Identify which cell holds the provided text, then report its (x, y) central coordinate. 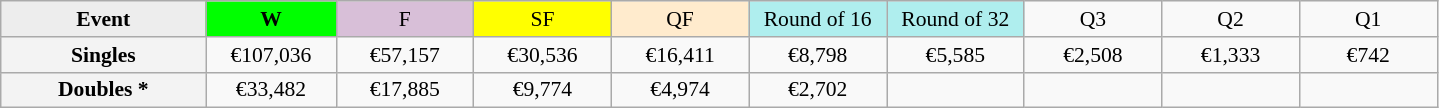
€742 (1368, 55)
€57,157 (405, 55)
Q1 (1368, 19)
Singles (104, 55)
Round of 16 (818, 19)
SF (543, 19)
QF (680, 19)
€30,536 (543, 55)
€5,585 (955, 55)
€33,482 (271, 90)
€16,411 (680, 55)
Round of 32 (955, 19)
€8,798 (818, 55)
W (271, 19)
€4,974 (680, 90)
€2,702 (818, 90)
Q2 (1231, 19)
€17,885 (405, 90)
Event (104, 19)
€107,036 (271, 55)
€1,333 (1231, 55)
€2,508 (1093, 55)
€9,774 (543, 90)
Q3 (1093, 19)
Doubles * (104, 90)
F (405, 19)
